Extract the (X, Y) coordinate from the center of the cell holding the provided text.  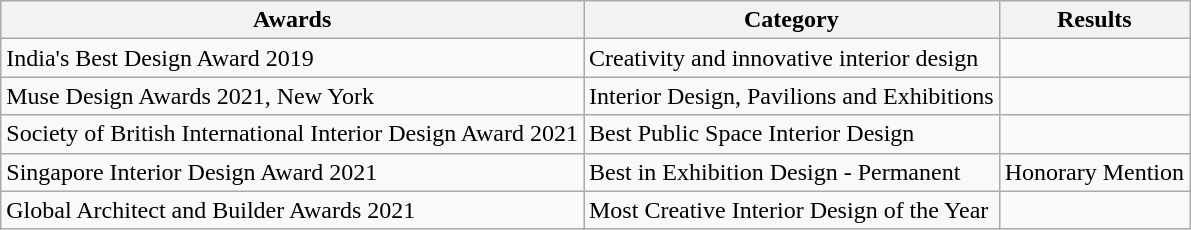
Society of British International Interior Design Award 2021 (292, 134)
Global Architect and Builder Awards 2021 (292, 210)
Results (1094, 20)
Category (792, 20)
India's Best Design Award 2019 (292, 58)
Best in Exhibition Design - Permanent (792, 172)
Singapore Interior Design Award 2021 (292, 172)
Best Public Space Interior Design (792, 134)
Muse Design Awards 2021, New York (292, 96)
Awards (292, 20)
Honorary Mention (1094, 172)
Most Creative Interior Design of the Year (792, 210)
Interior Design, Pavilions and Exhibitions (792, 96)
Creativity and innovative interior design (792, 58)
